Find where the given text appears and provide that cell's center as (X, Y) coordinate. 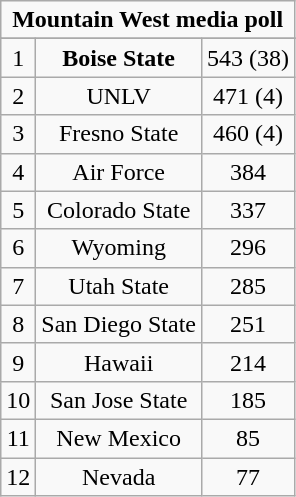
12 (18, 477)
7 (18, 286)
Wyoming (119, 248)
6 (18, 248)
Mountain West media poll (148, 20)
New Mexico (119, 438)
1 (18, 58)
Nevada (119, 477)
San Diego State (119, 324)
9 (18, 362)
Boise State (119, 58)
10 (18, 400)
5 (18, 210)
San Jose State (119, 400)
285 (248, 286)
UNLV (119, 96)
2 (18, 96)
Air Force (119, 172)
Colorado State (119, 210)
77 (248, 477)
185 (248, 400)
471 (4) (248, 96)
337 (248, 210)
3 (18, 134)
543 (38) (248, 58)
214 (248, 362)
251 (248, 324)
296 (248, 248)
Hawaii (119, 362)
Fresno State (119, 134)
460 (4) (248, 134)
11 (18, 438)
4 (18, 172)
384 (248, 172)
8 (18, 324)
Utah State (119, 286)
85 (248, 438)
